Output the [X, Y] coordinate of the center of the cell containing the given text.  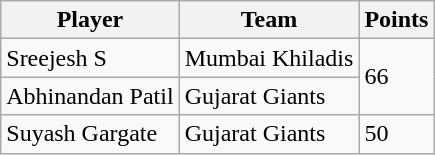
Suyash Gargate [90, 134]
Player [90, 20]
50 [396, 134]
Team [269, 20]
Abhinandan Patil [90, 96]
66 [396, 77]
Points [396, 20]
Sreejesh S [90, 58]
Mumbai Khiladis [269, 58]
